Capture the cell that displays the provided text and extract its (X, Y) central coordinate. 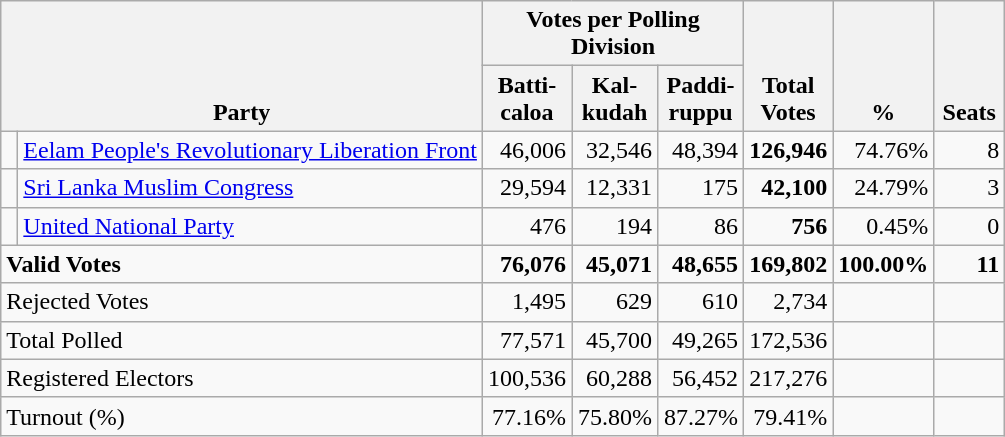
Total Votes (788, 66)
Turnout (%) (242, 416)
46,006 (526, 150)
126,946 (788, 150)
0.45% (884, 226)
175 (701, 188)
48,655 (701, 264)
217,276 (788, 378)
24.79% (884, 188)
48,394 (701, 150)
476 (526, 226)
45,700 (615, 340)
56,452 (701, 378)
Registered Electors (242, 378)
Total Polled (242, 340)
756 (788, 226)
% (884, 66)
Paddi-ruppu (701, 98)
77,571 (526, 340)
Votes per Polling Division (612, 34)
Seats (970, 66)
79.41% (788, 416)
42,100 (788, 188)
United National Party (250, 226)
32,546 (615, 150)
2,734 (788, 302)
Kal-kudah (615, 98)
12,331 (615, 188)
60,288 (615, 378)
11 (970, 264)
Batti-caloa (526, 98)
87.27% (701, 416)
0 (970, 226)
Sri Lanka Muslim Congress (250, 188)
194 (615, 226)
629 (615, 302)
74.76% (884, 150)
76,076 (526, 264)
86 (701, 226)
3 (970, 188)
49,265 (701, 340)
75.80% (615, 416)
100,536 (526, 378)
8 (970, 150)
100.00% (884, 264)
610 (701, 302)
169,802 (788, 264)
Eelam People's Revolutionary Liberation Front (250, 150)
45,071 (615, 264)
Party (242, 66)
29,594 (526, 188)
172,536 (788, 340)
77.16% (526, 416)
Rejected Votes (242, 302)
1,495 (526, 302)
Valid Votes (242, 264)
